Scan for the cell matching the given text and deliver its [X, Y] coordinate at center. 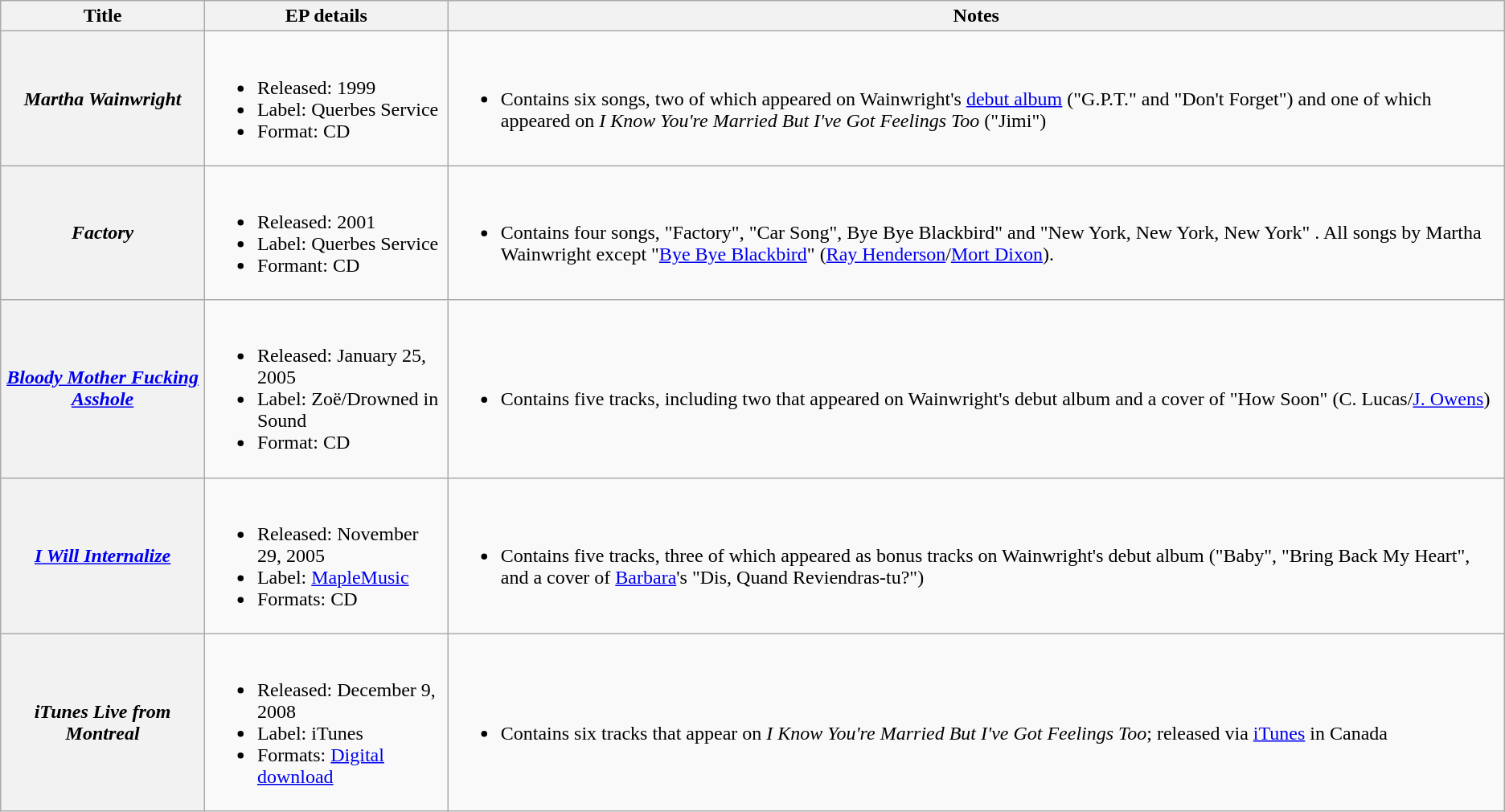
Released: January 25, 2005Label: Zoë/Drowned in SoundFormat: CD [326, 389]
Released: 1999Label: Querbes ServiceFormat: CD [326, 98]
Bloody Mother Fucking Asshole [103, 389]
Contains five tracks, including two that appeared on Wainwright's debut album and a cover of "How Soon" (C. Lucas/J. Owens) [976, 389]
Martha Wainwright [103, 98]
iTunes Live from Montreal [103, 722]
EP details [326, 16]
Released: November 29, 2005Label: MapleMusicFormats: CD [326, 556]
Contains six tracks that appear on I Know You're Married But I've Got Feelings Too; released via iTunes in Canada [976, 722]
Title [103, 16]
Released: 2001Label: Querbes ServiceFormant: CD [326, 233]
Released: December 9, 2008Label: iTunesFormats: Digital download [326, 722]
Factory [103, 233]
I Will Internalize [103, 556]
Notes [976, 16]
